Pinpoint the cell where the given text exists, returning its (X, Y) midpoint coordinate. 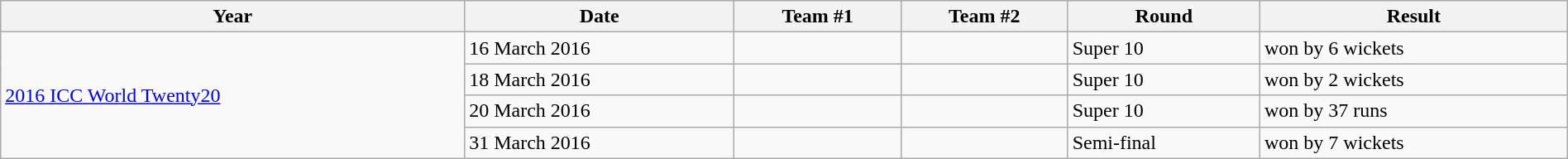
20 March 2016 (600, 111)
2016 ICC World Twenty20 (233, 95)
18 March 2016 (600, 79)
Year (233, 17)
won by 37 runs (1414, 111)
won by 2 wickets (1414, 79)
16 March 2016 (600, 48)
Team #2 (984, 17)
31 March 2016 (600, 142)
Team #1 (818, 17)
Date (600, 17)
won by 7 wickets (1414, 142)
Round (1164, 17)
Result (1414, 17)
won by 6 wickets (1414, 48)
Semi-final (1164, 142)
